Search for the cell housing the specified text and yield its [X, Y] center coordinate. 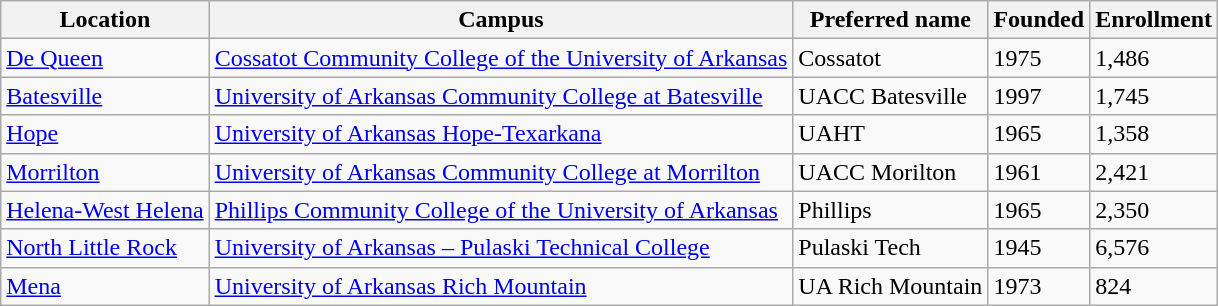
Cossatot Community College of the University of Arkansas [501, 58]
1945 [1039, 248]
University of Arkansas Rich Mountain [501, 286]
1975 [1039, 58]
Helena-West Helena [105, 210]
6,576 [1154, 248]
De Queen [105, 58]
Founded [1039, 20]
Location [105, 20]
University of Arkansas Community College at Batesville [501, 96]
Pulaski Tech [890, 248]
1961 [1039, 172]
Enrollment [1154, 20]
Batesville [105, 96]
Mena [105, 286]
UACC Batesville [890, 96]
1,486 [1154, 58]
Hope [105, 134]
UACC Morilton [890, 172]
1,745 [1154, 96]
Phillips [890, 210]
University of Arkansas Community College at Morrilton [501, 172]
Morrilton [105, 172]
824 [1154, 286]
University of Arkansas – Pulaski Technical College [501, 248]
1997 [1039, 96]
Phillips Community College of the University of Arkansas [501, 210]
UA Rich Mountain [890, 286]
2,350 [1154, 210]
University of Arkansas Hope-Texarkana [501, 134]
UAHT [890, 134]
2,421 [1154, 172]
1,358 [1154, 134]
North Little Rock [105, 248]
Campus [501, 20]
1973 [1039, 286]
Preferred name [890, 20]
Cossatot [890, 58]
